Locate the cell with the specified text and output its [x, y] center coordinate. 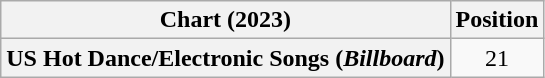
Chart (2023) [226, 20]
21 [497, 58]
US Hot Dance/Electronic Songs (Billboard) [226, 58]
Position [497, 20]
